For the text-containing cell, return its midpoint in (x, y) coordinate format. 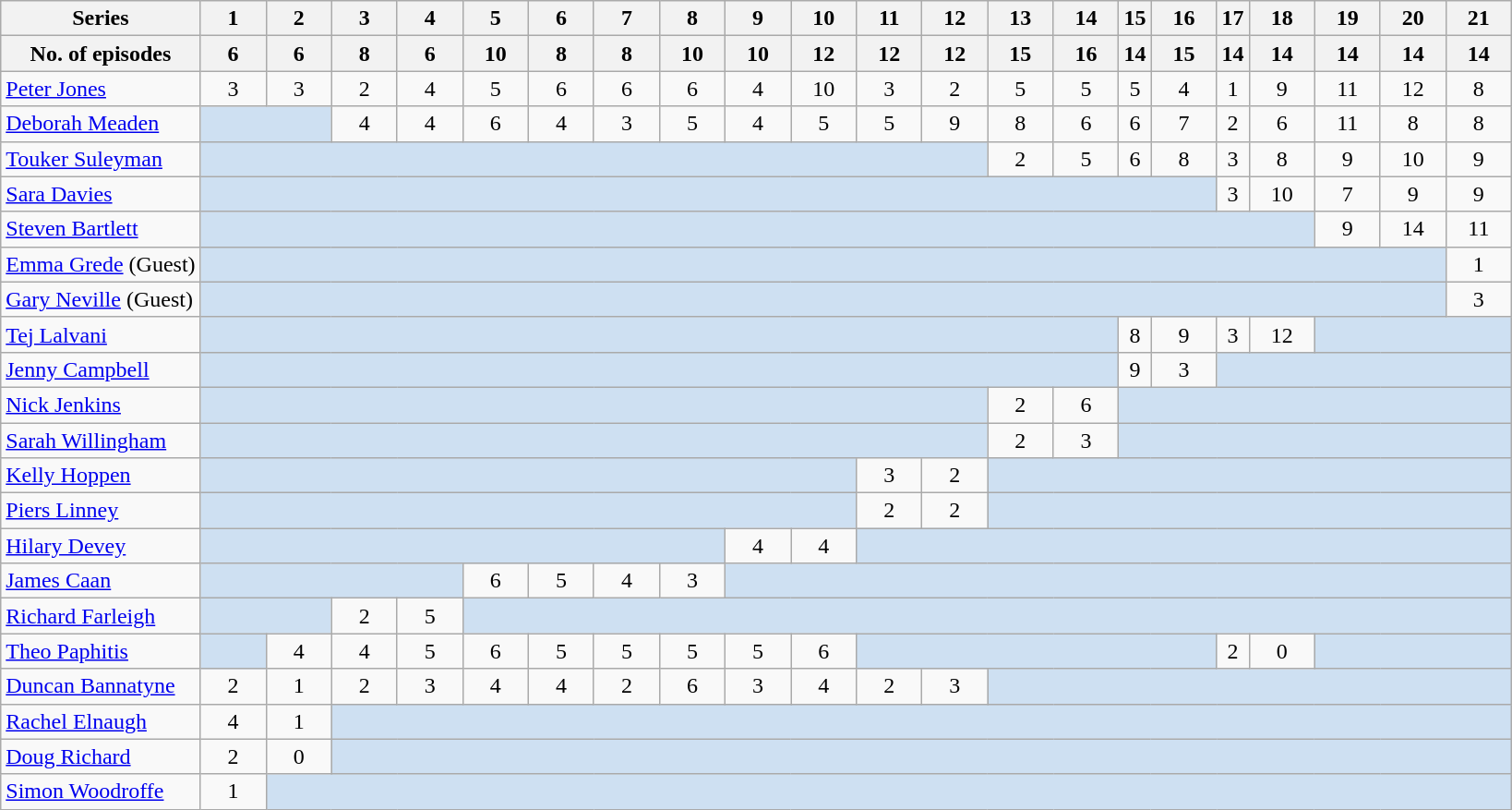
Duncan Bannatyne (101, 686)
Piers Linney (101, 511)
Series (101, 18)
19 (1348, 18)
Deborah Meaden (101, 124)
21 (1479, 18)
Steven Bartlett (101, 229)
13 (1021, 18)
18 (1281, 18)
Sarah Willingham (101, 441)
Theo Paphitis (101, 651)
Emma Grede (Guest) (101, 264)
No. of episodes (101, 54)
Doug Richard (101, 756)
Simon Woodroffe (101, 792)
Nick Jenkins (101, 405)
Peter Jones (101, 89)
Tej Lalvani (101, 334)
Rachel Elnaugh (101, 721)
Hilary Devey (101, 546)
Kelly Hoppen (101, 476)
Touker Suleyman (101, 159)
Jenny Campbell (101, 369)
20 (1412, 18)
Richard Farleigh (101, 616)
Gary Neville (Guest) (101, 299)
Sara Davies (101, 194)
James Caan (101, 581)
17 (1233, 18)
